Pinpoint the cell where the given text exists, returning its [x, y] midpoint coordinate. 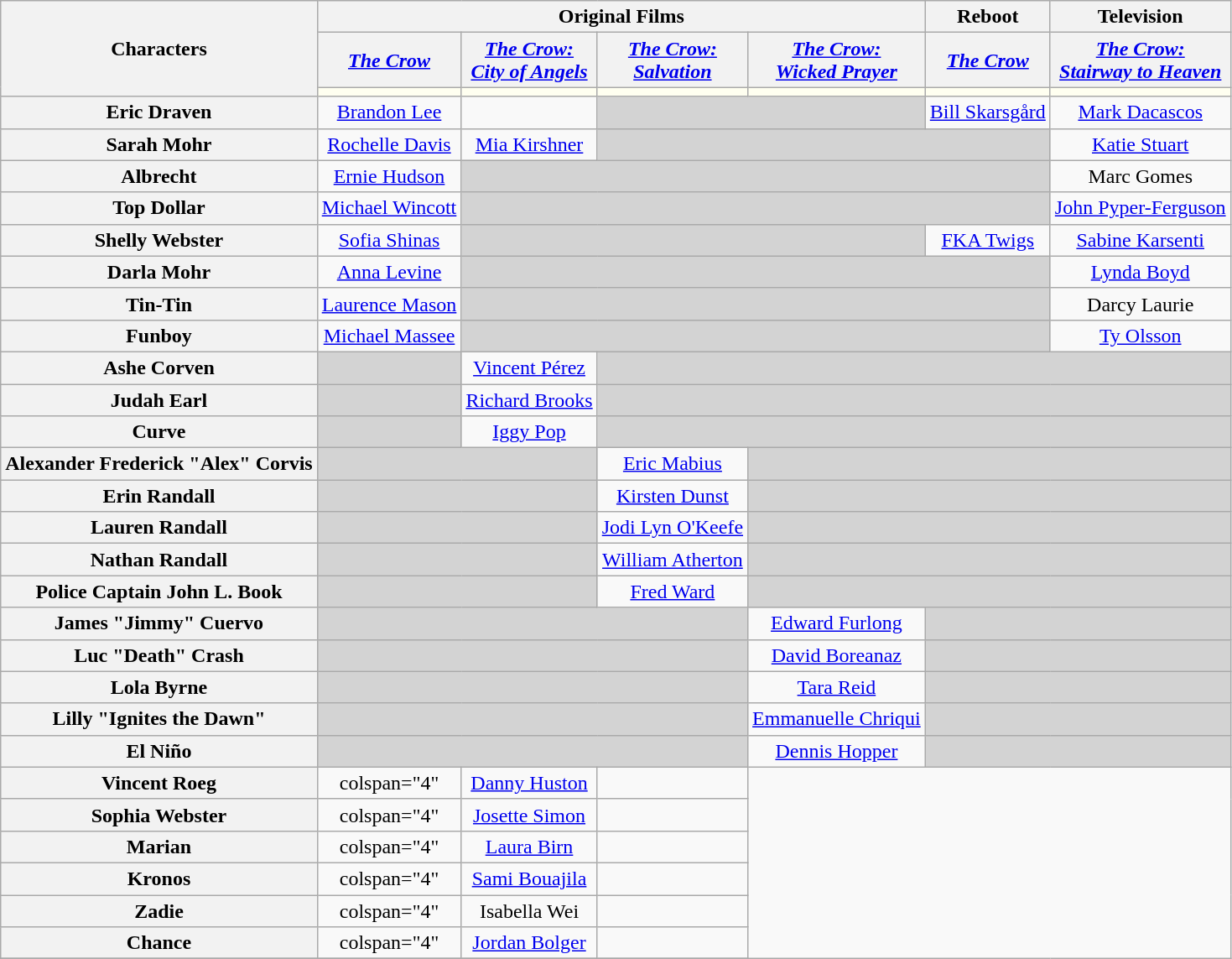
Lola Byrne [159, 687]
Edward Furlong [837, 623]
Jordan Bolger [529, 943]
Emmanuelle Chriqui [837, 719]
Albrecht [159, 176]
Characters [159, 49]
FKA Twigs [988, 240]
Top Dollar [159, 208]
Zadie [159, 910]
Jodi Lyn O'Keefe [673, 528]
Judah Earl [159, 400]
Katie Stuart [1141, 144]
Reboot [988, 17]
Sofia Shinas [389, 240]
Brandon Lee [389, 112]
Laurence Mason [389, 304]
Fred Ward [673, 592]
Curve [159, 432]
The Crow: Wicked Prayer [837, 60]
Iggy Pop [529, 432]
Vincent Pérez [529, 367]
Chance [159, 943]
Michael Wincott [389, 208]
Tara Reid [837, 687]
David Boreanaz [837, 655]
Police Captain John L. Book [159, 592]
Mia Kirshner [529, 144]
Bill Skarsgård [988, 112]
El Niño [159, 751]
Dennis Hopper [837, 751]
Mark Dacascos [1141, 112]
Anna Levine [389, 272]
Ashe Corven [159, 367]
The Crow: City of Angels [529, 60]
Eric Mabius [673, 464]
Eric Draven [159, 112]
Nathan Randall [159, 560]
Sophia Webster [159, 815]
Shelly Webster [159, 240]
John Pyper-Ferguson [1141, 208]
Isabella Wei [529, 910]
Danny Huston [529, 783]
Michael Massee [389, 336]
Rochelle Davis [389, 144]
Darla Mohr [159, 272]
Tin-Tin [159, 304]
Lilly "Ignites the Dawn" [159, 719]
Laura Birn [529, 847]
James "Jimmy" Cuervo [159, 623]
Josette Simon [529, 815]
Kirsten Dunst [673, 496]
Vincent Roeg [159, 783]
The Crow: Salvation [673, 60]
Darcy Laurie [1141, 304]
Sami Bouajila [529, 878]
Lauren Randall [159, 528]
Erin Randall [159, 496]
Richard Brooks [529, 400]
Lynda Boyd [1141, 272]
William Atherton [673, 560]
Television [1141, 17]
Alexander Frederick "Alex" Corvis [159, 464]
Original Films [621, 17]
Luc "Death" Crash [159, 655]
Marian [159, 847]
Kronos [159, 878]
Sarah Mohr [159, 144]
Ernie Hudson [389, 176]
Marc Gomes [1141, 176]
Funboy [159, 336]
The Crow: Stairway to Heaven [1141, 60]
Ty Olsson [1141, 336]
Sabine Karsenti [1141, 240]
